Extract the (x, y) coordinate from the center of the cell holding the provided text.  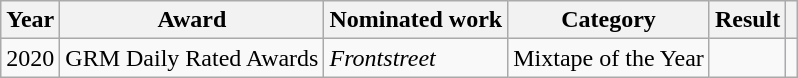
Award (192, 20)
GRM Daily Rated Awards (192, 58)
2020 (30, 58)
Category (609, 20)
Mixtape of the Year (609, 58)
Nominated work (416, 20)
Frontstreet (416, 58)
Result (747, 20)
Year (30, 20)
